Return the [x, y] coordinate for the center point of the cell that contains the specified text.  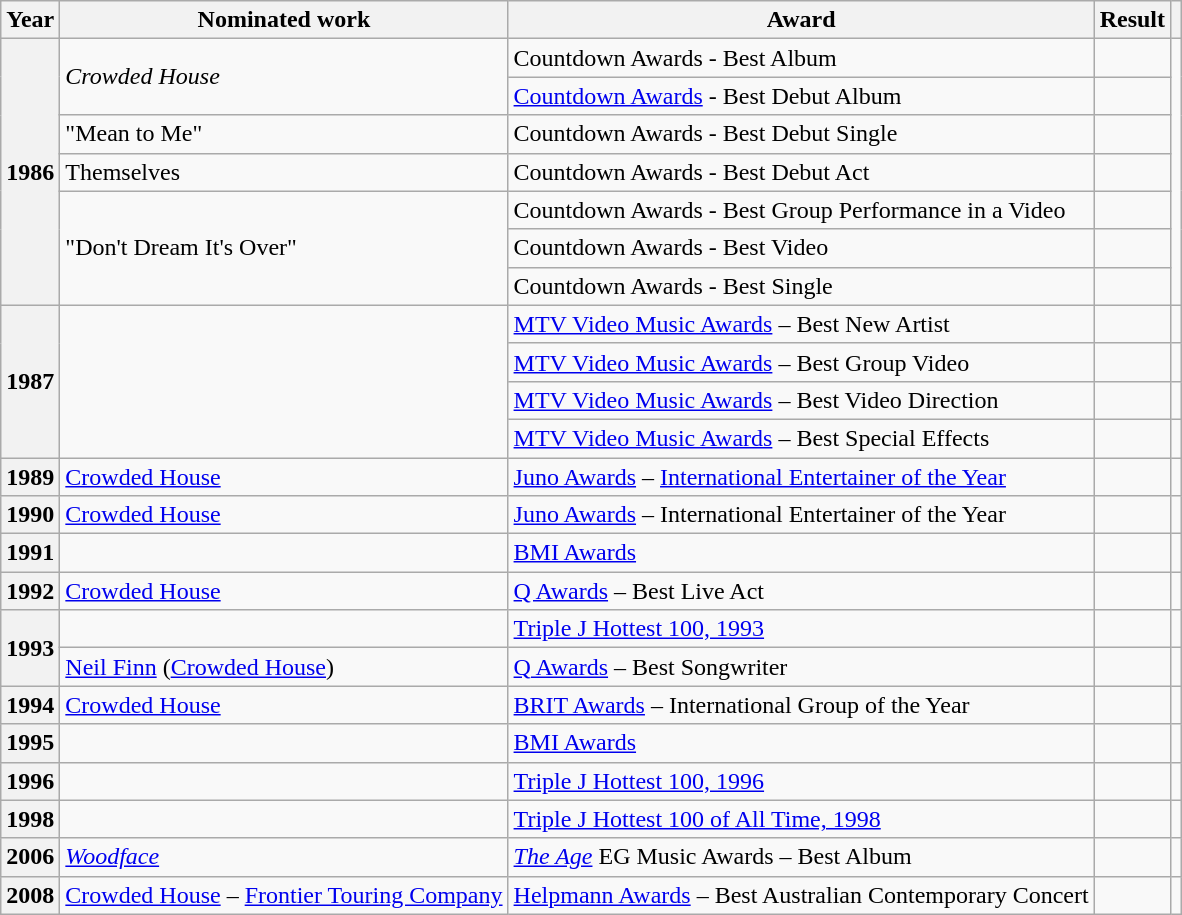
MTV Video Music Awards – Best Video Direction [801, 400]
Countdown Awards - Best Video [801, 248]
1996 [30, 781]
MTV Video Music Awards – Best Special Effects [801, 438]
Themselves [284, 172]
1998 [30, 819]
1991 [30, 553]
Woodface [284, 857]
Triple J Hottest 100, 1996 [801, 781]
BRIT Awards – International Group of the Year [801, 705]
1995 [30, 743]
MTV Video Music Awards – Best Group Video [801, 362]
2006 [30, 857]
"Don't Dream It's Over" [284, 248]
"Mean to Me" [284, 134]
Countdown Awards - Best Album [801, 58]
Result [1132, 20]
Helpmann Awards – Best Australian Contemporary Concert [801, 895]
Neil Finn (Crowded House) [284, 667]
1989 [30, 477]
Countdown Awards - Best Group Performance in a Video [801, 210]
Q Awards – Best Songwriter [801, 667]
Award [801, 20]
MTV Video Music Awards – Best New Artist [801, 324]
Countdown Awards - Best Debut Single [801, 134]
2008 [30, 895]
Year [30, 20]
1992 [30, 591]
1993 [30, 648]
Countdown Awards - Best Debut Album [801, 96]
1987 [30, 381]
Crowded House – Frontier Touring Company [284, 895]
Triple J Hottest 100 of All Time, 1998 [801, 819]
1990 [30, 515]
Countdown Awards - Best Single [801, 286]
Triple J Hottest 100, 1993 [801, 629]
1986 [30, 172]
1994 [30, 705]
Nominated work [284, 20]
The Age EG Music Awards – Best Album [801, 857]
Q Awards – Best Live Act [801, 591]
Countdown Awards - Best Debut Act [801, 172]
